Extract the [x, y] coordinate from the center of the cell holding the provided text.  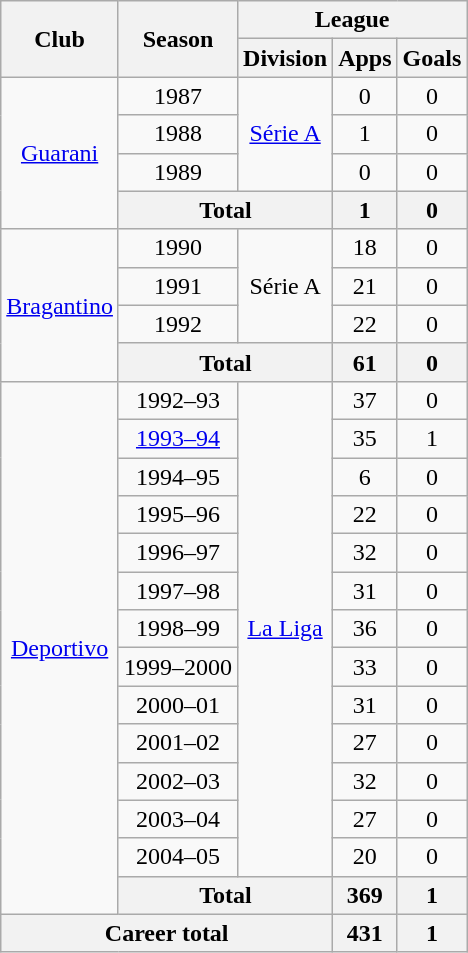
1998–99 [178, 629]
1992–93 [178, 400]
2000–01 [178, 705]
1995–96 [178, 515]
Career total [167, 933]
6 [365, 477]
Club [60, 39]
33 [365, 667]
35 [365, 438]
2004–05 [178, 857]
Apps [365, 58]
1989 [178, 172]
36 [365, 629]
2001–02 [178, 743]
18 [365, 248]
1987 [178, 96]
1994–95 [178, 477]
2003–04 [178, 819]
Division [286, 58]
League [352, 20]
1997–98 [178, 591]
37 [365, 400]
Goals [432, 58]
369 [365, 895]
Season [178, 39]
Bragantino [60, 305]
Deportivo [60, 648]
20 [365, 857]
1988 [178, 134]
Guarani [60, 153]
2002–03 [178, 781]
21 [365, 286]
1992 [178, 324]
1990 [178, 248]
1991 [178, 286]
1996–97 [178, 553]
1999–2000 [178, 667]
La Liga [286, 628]
431 [365, 933]
61 [365, 362]
1993–94 [178, 438]
